Find where the given text appears and provide that cell's center as [X, Y] coordinate. 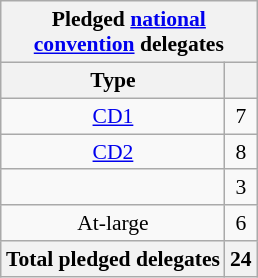
24 [241, 259]
Pledged nationalconvention delegates [129, 32]
CD1 [113, 116]
7 [241, 116]
6 [241, 223]
8 [241, 152]
CD2 [113, 152]
Total pledged delegates [113, 259]
3 [241, 187]
At-large [113, 223]
Type [113, 80]
